Return [x, y] of the center of cell containing provided text 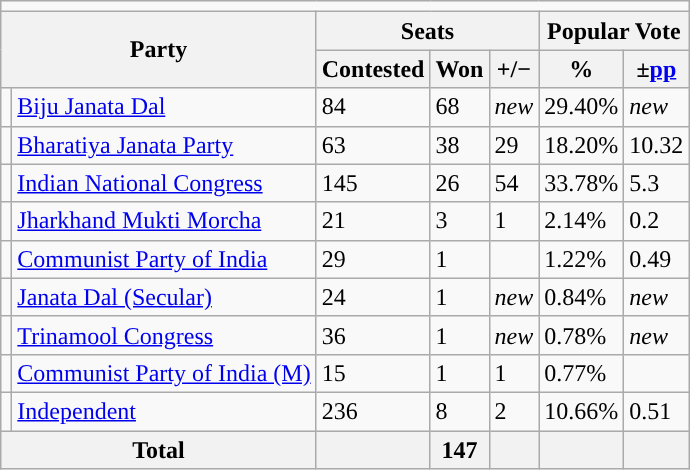
Trinamool Congress [164, 335]
21 [373, 221]
54 [514, 183]
0.77% [582, 373]
0.51 [656, 411]
Party [158, 50]
Communist Party of India (M) [164, 373]
10.32 [656, 145]
Communist Party of India [164, 259]
8 [460, 411]
Bharatiya Janata Party [164, 145]
10.66% [582, 411]
26 [460, 183]
63 [373, 145]
147 [460, 449]
Janata Dal (Secular) [164, 297]
Won [460, 69]
Biju Janata Dal [164, 107]
0.49 [656, 259]
+/− [514, 69]
0.78% [582, 335]
Contested [373, 69]
Popular Vote [614, 31]
18.20% [582, 145]
145 [373, 183]
±pp [656, 69]
15 [373, 373]
Seats [428, 31]
2 [514, 411]
% [582, 69]
24 [373, 297]
0.2 [656, 221]
2.14% [582, 221]
38 [460, 145]
1.22% [582, 259]
33.78% [582, 183]
Independent [164, 411]
Jharkhand Mukti Morcha [164, 221]
3 [460, 221]
36 [373, 335]
Indian National Congress [164, 183]
68 [460, 107]
29.40% [582, 107]
84 [373, 107]
236 [373, 411]
0.84% [582, 297]
5.3 [656, 183]
Total [158, 449]
